Return (x, y) of the center of cell containing provided text 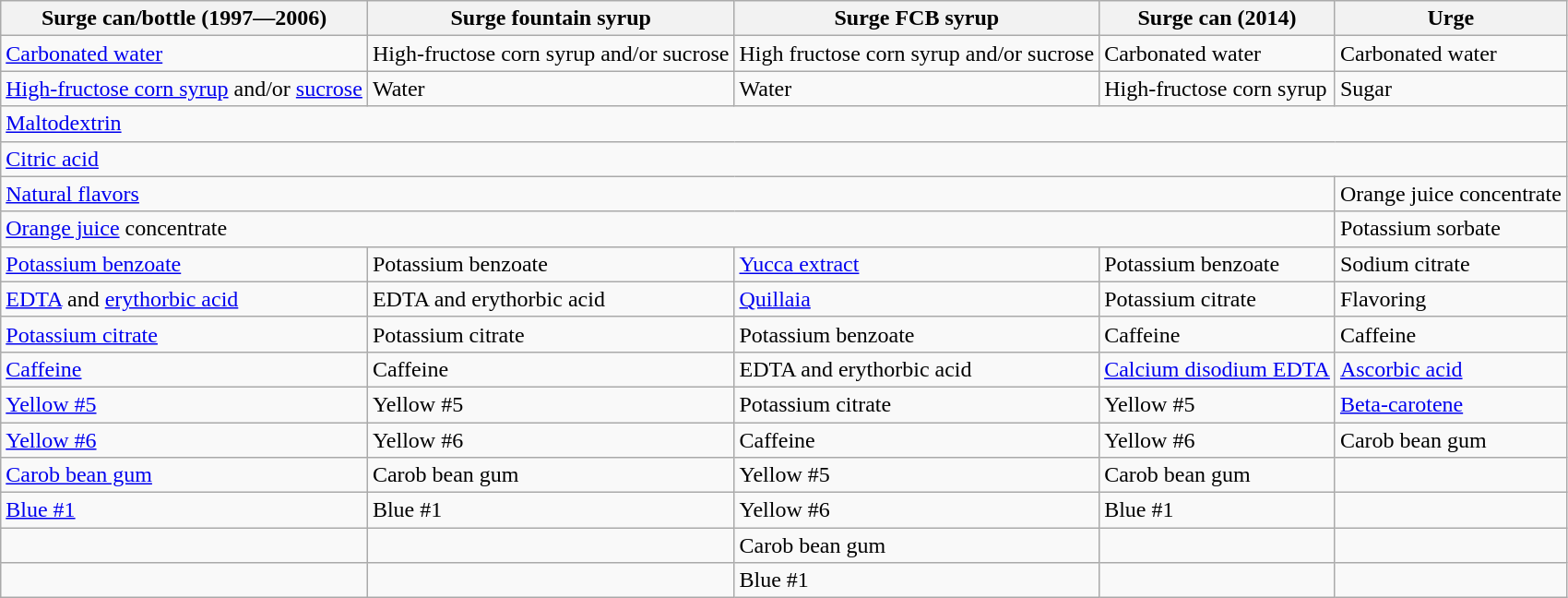
Surge can (2014) (1218, 18)
Urge (1450, 18)
Quillaia (917, 299)
Natural flavors (668, 194)
Sugar (1450, 89)
Maltodextrin (784, 124)
Ascorbic acid (1450, 369)
Potassium sorbate (1450, 229)
Surge fountain syrup (551, 18)
Beta-carotene (1450, 404)
Citric acid (784, 159)
Calcium disodium EDTA (1218, 369)
High fructose corn syrup and/or sucrose (917, 54)
Surge can/bottle (1997—2006) (184, 18)
Surge FCB syrup (917, 18)
Sodium citrate (1450, 264)
Yucca extract (917, 264)
Flavoring (1450, 299)
High-fructose corn syrup (1218, 89)
